Provide the (x, y) coordinate of the cell's center where the given text is located.  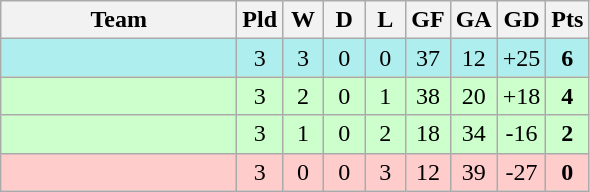
6 (568, 58)
-16 (522, 134)
39 (474, 172)
4 (568, 96)
18 (428, 134)
GF (428, 20)
GD (522, 20)
-27 (522, 172)
20 (474, 96)
37 (428, 58)
W (304, 20)
Pld (260, 20)
+18 (522, 96)
D (344, 20)
GA (474, 20)
L (386, 20)
Team (119, 20)
38 (428, 96)
34 (474, 134)
+25 (522, 58)
Pts (568, 20)
